Detect which cell encompasses the target text, then output its [x, y] center coordinate. 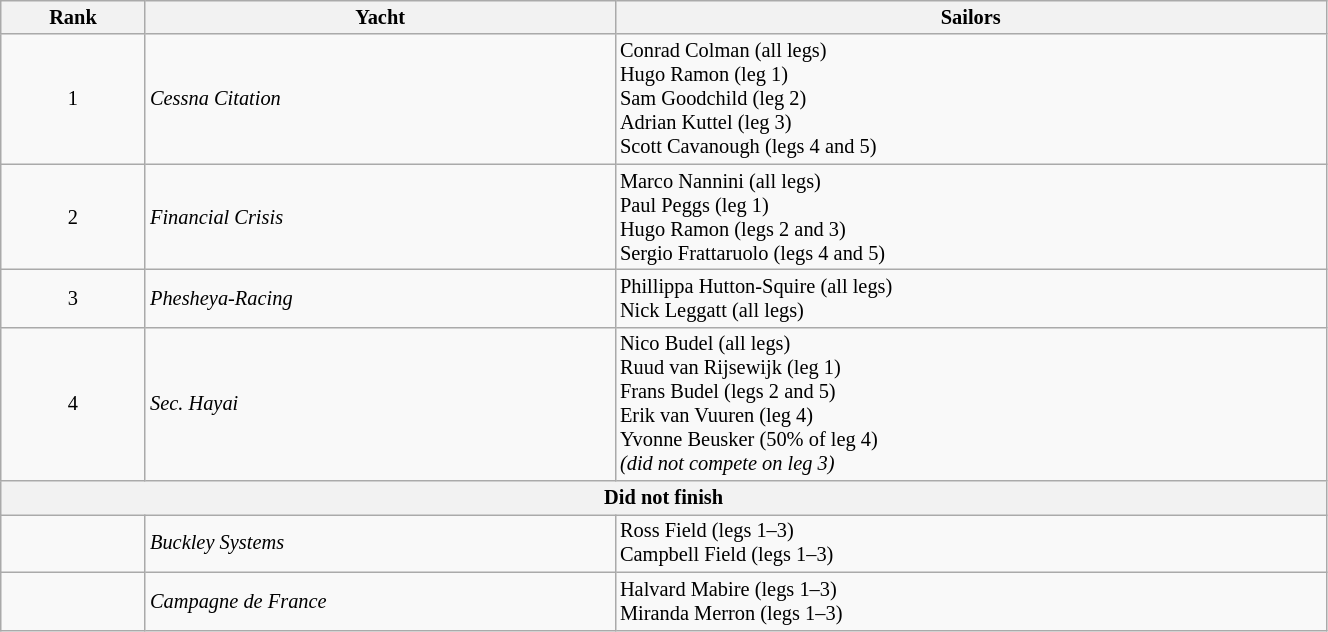
4 [73, 404]
Campagne de France [380, 601]
Phillippa Hutton-Squire (all legs) Nick Leggatt (all legs) [970, 298]
2 [73, 217]
1 [73, 99]
Rank [73, 17]
Financial Crisis [380, 217]
Sailors [970, 17]
Marco Nannini (all legs) Paul Peggs (leg 1) Hugo Ramon (legs 2 and 3) Sergio Frattaruolo (legs 4 and 5) [970, 217]
Sec. Hayai [380, 404]
Yacht [380, 17]
Cessna Citation [380, 99]
Conrad Colman (all legs) Hugo Ramon (leg 1) Sam Goodchild (leg 2) Adrian Kuttel (leg 3) Scott Cavanough (legs 4 and 5) [970, 99]
Did not finish [664, 498]
Phesheya-Racing [380, 298]
3 [73, 298]
Buckley Systems [380, 543]
Halvard Mabire (legs 1–3) Miranda Merron (legs 1–3) [970, 601]
Ross Field (legs 1–3) Campbell Field (legs 1–3) [970, 543]
